Output the [x, y] coordinate of the center of the cell containing the given text.  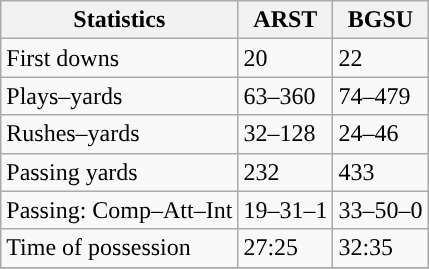
63–360 [286, 96]
19–31–1 [286, 210]
Statistics [120, 20]
232 [286, 172]
24–46 [380, 134]
433 [380, 172]
ARST [286, 20]
Rushes–yards [120, 134]
33–50–0 [380, 210]
BGSU [380, 20]
27:25 [286, 248]
20 [286, 58]
Plays–yards [120, 96]
Time of possession [120, 248]
32–128 [286, 134]
First downs [120, 58]
22 [380, 58]
Passing yards [120, 172]
Passing: Comp–Att–Int [120, 210]
32:35 [380, 248]
74–479 [380, 96]
